For the text-containing cell, return its midpoint in [x, y] coordinate format. 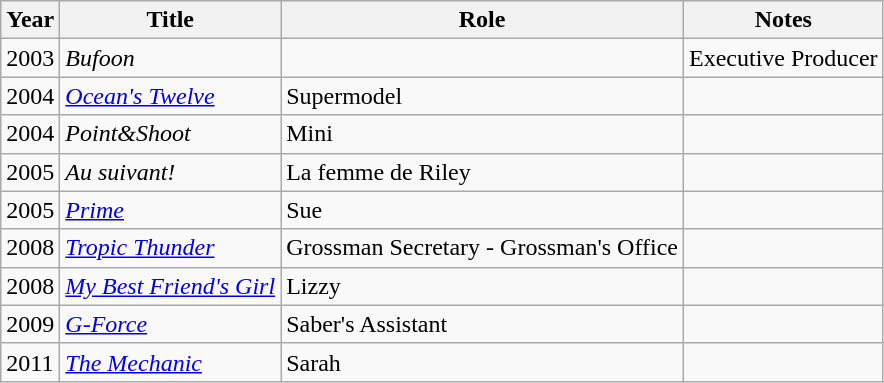
Mini [482, 134]
Sarah [482, 362]
Sue [482, 210]
Executive Producer [783, 58]
Title [170, 20]
Saber's Assistant [482, 324]
Supermodel [482, 96]
Role [482, 20]
La femme de Riley [482, 172]
Grossman Secretary - Grossman's Office [482, 248]
2009 [30, 324]
Ocean's Twelve [170, 96]
G-Force [170, 324]
Point&Shoot [170, 134]
My Best Friend's Girl [170, 286]
The Mechanic [170, 362]
Tropic Thunder [170, 248]
Year [30, 20]
Lizzy [482, 286]
Prime [170, 210]
Notes [783, 20]
2003 [30, 58]
Bufoon [170, 58]
Au suivant! [170, 172]
2011 [30, 362]
